Find where the given text appears and provide that cell's center as [x, y] coordinate. 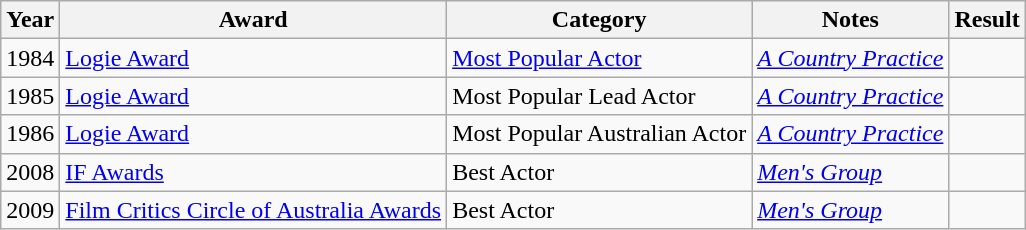
Notes [850, 20]
Award [254, 20]
1986 [30, 134]
2008 [30, 172]
Year [30, 20]
IF Awards [254, 172]
Category [600, 20]
2009 [30, 210]
Film Critics Circle of Australia Awards [254, 210]
1984 [30, 58]
Result [987, 20]
1985 [30, 96]
Most Popular Australian Actor [600, 134]
Most Popular Lead Actor [600, 96]
Most Popular Actor [600, 58]
